Search for the cell housing the specified text and yield its (X, Y) center coordinate. 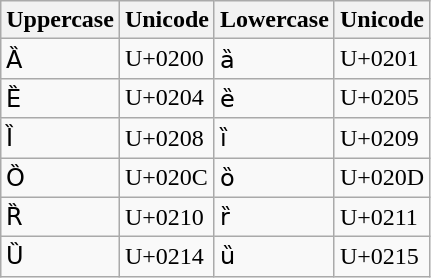
U+0214 (166, 257)
U+020D (382, 178)
U+0201 (382, 59)
U+020C (166, 178)
Ȉ (60, 138)
Ȍ (60, 178)
Ȁ (60, 59)
ȕ (274, 257)
Ȕ (60, 257)
Uppercase (60, 20)
U+0210 (166, 217)
U+0209 (382, 138)
ȁ (274, 59)
Ȅ (60, 98)
U+0208 (166, 138)
U+0211 (382, 217)
ȅ (274, 98)
ȍ (274, 178)
ȉ (274, 138)
U+0215 (382, 257)
ȑ (274, 217)
Lowercase (274, 20)
Ȑ (60, 217)
U+0204 (166, 98)
U+0200 (166, 59)
U+0205 (382, 98)
